Locate the cell with the specified text and output its [x, y] center coordinate. 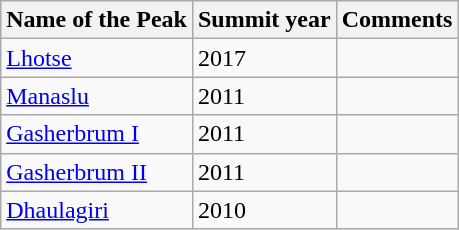
Dhaulagiri [97, 210]
Name of the Peak [97, 20]
Gasherbrum II [97, 172]
Lhotse [97, 58]
Gasherbrum I [97, 134]
Summit year [264, 20]
2010 [264, 210]
Comments [397, 20]
2017 [264, 58]
Manaslu [97, 96]
